Locate the cell with the specified text and output its (x, y) center coordinate. 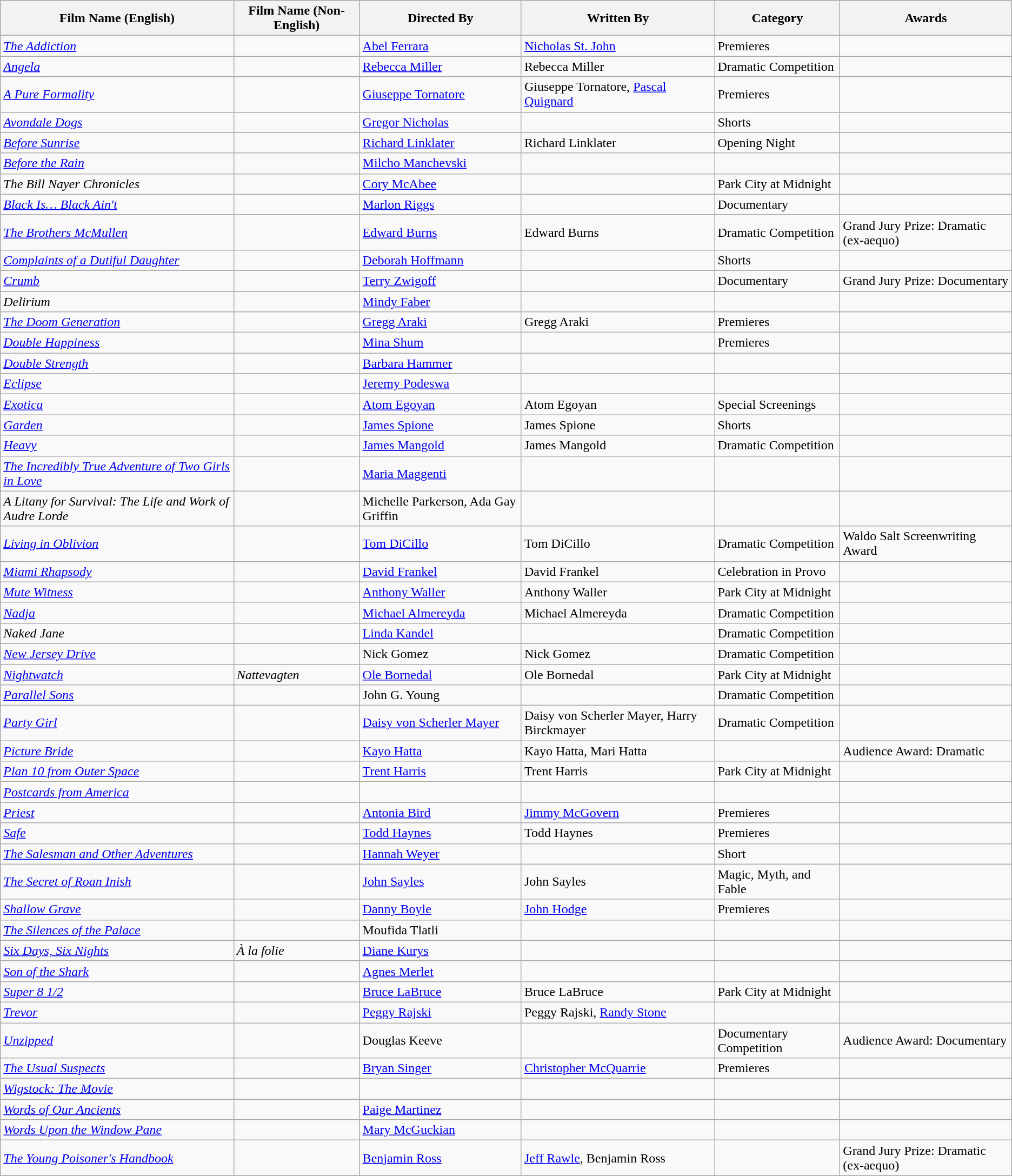
A Litany for Survival: The Life and Work of Audre Lorde (117, 508)
The Silences of the Palace (117, 930)
Celebration in Provo (777, 572)
Words Upon the Window Pane (117, 1130)
Avondale Dogs (117, 122)
Crumb (117, 281)
Milcho Manchevski (440, 163)
Waldo Salt Screenwriting Award (926, 544)
Cory McAbee (440, 184)
Angela (117, 67)
Magic, Myth, and Fable (777, 881)
Parallel Sons (117, 695)
A Pure Formality (117, 94)
Opening Night (777, 143)
Gregor Nicholas (440, 122)
Deborah Hoffmann (440, 260)
Audience Award: Documentary (926, 1040)
Peggy Rajski, Randy Stone (617, 1012)
Benjamin Ross (440, 1158)
Miami Rhapsody (117, 572)
Before the Rain (117, 163)
Postcards from America (117, 792)
New Jersey Drive (117, 654)
Before Sunrise (117, 143)
Complaints of a Dutiful Daughter (117, 260)
Film Name (English) (117, 18)
Mina Shum (440, 343)
Jeff Rawle, Benjamin Ross (617, 1158)
Nicholas St. John (617, 46)
Linda Kandel (440, 633)
Heavy (117, 446)
Trevor (117, 1012)
Unzipped (117, 1040)
Peggy Rajski (440, 1012)
John Hodge (617, 909)
Grand Jury Prize: Documentary (926, 281)
Abel Ferrara (440, 46)
The Young Poisoner's Handbook (117, 1158)
The Doom Generation (117, 322)
Exotica (117, 404)
Michelle Parkerson, Ada Gay Griffin (440, 508)
Wigstock: The Movie (117, 1089)
The Secret of Roan Inish (117, 881)
Daisy von Scherler Mayer (440, 723)
Daisy von Scherler Mayer, Harry Birckmayer (617, 723)
Picture Bride (117, 751)
Written By (617, 18)
The Salesman and Other Adventures (117, 854)
Nadja (117, 613)
The Brothers McMullen (117, 232)
Super 8 1/2 (117, 992)
À la folie (296, 951)
Giuseppe Tornatore, Pascal Quignard (617, 94)
Bryan Singer (440, 1068)
Mute Witness (117, 592)
Kayo Hatta (440, 751)
Priest (117, 813)
Living in Oblivion (117, 544)
Marlon Riggs (440, 204)
Giuseppe Tornatore (440, 94)
Party Girl (117, 723)
Directed By (440, 18)
Documentary Competition (777, 1040)
Naked Jane (117, 633)
The Incredibly True Adventure of Two Girls in Love (117, 474)
Agnes Merlet (440, 971)
The Bill Nayer Chronicles (117, 184)
Short (777, 854)
Jimmy McGovern (617, 813)
The Addiction (117, 46)
Double Strength (117, 363)
Eclipse (117, 384)
Mindy Faber (440, 301)
Paige Martinez (440, 1109)
Son of the Shark (117, 971)
Moufida Tlatli (440, 930)
Garden (117, 425)
Nattevagten (296, 674)
Safe (117, 833)
Plan 10 from Outer Space (117, 772)
Black Is… Black Ain't (117, 204)
The Usual Suspects (117, 1068)
Six Days, Six Nights (117, 951)
Antonia Bird (440, 813)
Jeremy Podeswa (440, 384)
Awards (926, 18)
Douglas Keeve (440, 1040)
Mary McGuckian (440, 1130)
Category (777, 18)
Shallow Grave (117, 909)
Film Name (Non-English) (296, 18)
Barbara Hammer (440, 363)
Delirium (117, 301)
Hannah Weyer (440, 854)
Double Happiness (117, 343)
Terry Zwigoff (440, 281)
Audience Award: Dramatic (926, 751)
Nightwatch (117, 674)
Danny Boyle (440, 909)
Special Screenings (777, 404)
Diane Kurys (440, 951)
Maria Maggenti (440, 474)
John G. Young (440, 695)
Words of Our Ancients (117, 1109)
Kayo Hatta, Mari Hatta (617, 751)
Christopher McQuarrie (617, 1068)
